Output the (x, y) coordinate of the center of the cell containing the given text.  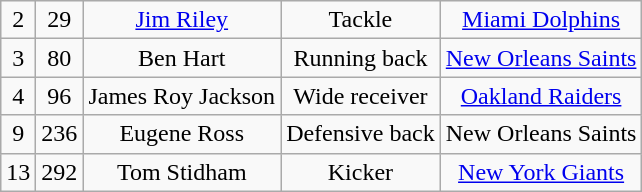
Ben Hart (182, 58)
2 (18, 20)
Tackle (361, 20)
James Roy Jackson (182, 96)
Oakland Raiders (541, 96)
Kicker (361, 172)
Jim Riley (182, 20)
13 (18, 172)
3 (18, 58)
Running back (361, 58)
9 (18, 134)
Miami Dolphins (541, 20)
Eugene Ross (182, 134)
29 (60, 20)
236 (60, 134)
Defensive back (361, 134)
96 (60, 96)
Wide receiver (361, 96)
4 (18, 96)
Tom Stidham (182, 172)
New York Giants (541, 172)
292 (60, 172)
80 (60, 58)
